Locate the cell with the specified text and output its (x, y) center coordinate. 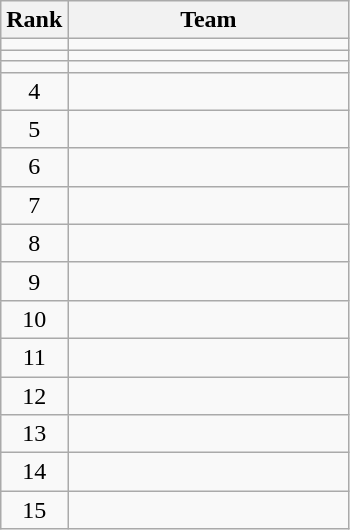
Team (208, 20)
11 (34, 357)
9 (34, 281)
6 (34, 167)
15 (34, 510)
10 (34, 319)
Rank (34, 20)
12 (34, 395)
8 (34, 243)
7 (34, 205)
13 (34, 434)
5 (34, 129)
4 (34, 91)
14 (34, 472)
